Output the (X, Y) coordinate of the center of the cell containing the given text.  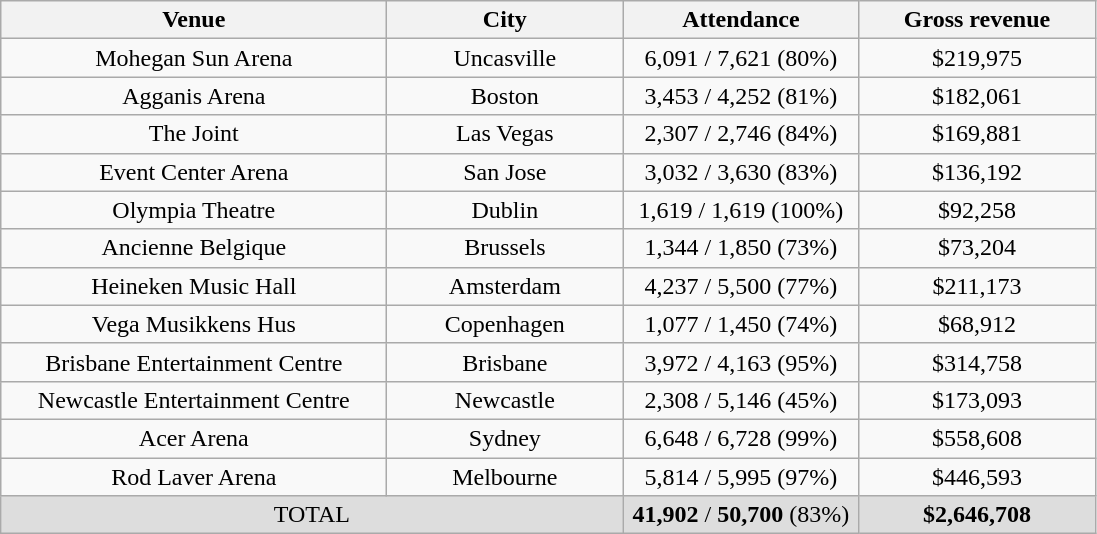
$68,912 (977, 324)
Las Vegas (505, 134)
Amsterdam (505, 286)
$211,173 (977, 286)
$219,975 (977, 58)
4,237 / 5,500 (77%) (741, 286)
Event Center Arena (194, 172)
1,344 / 1,850 (73%) (741, 248)
1,619 / 1,619 (100%) (741, 210)
TOTAL (312, 515)
$2,646,708 (977, 515)
Rod Laver Arena (194, 477)
Gross revenue (977, 20)
1,077 / 1,450 (74%) (741, 324)
3,032 / 3,630 (83%) (741, 172)
Melbourne (505, 477)
Agganis Arena (194, 96)
Brisbane Entertainment Centre (194, 362)
$314,758 (977, 362)
41,902 / 50,700 (83%) (741, 515)
3,972 / 4,163 (95%) (741, 362)
2,308 / 5,146 (45%) (741, 400)
6,648 / 6,728 (99%) (741, 438)
Newcastle (505, 400)
$169,881 (977, 134)
Boston (505, 96)
San Jose (505, 172)
$173,093 (977, 400)
Venue (194, 20)
5,814 / 5,995 (97%) (741, 477)
$558,608 (977, 438)
Olympia Theatre (194, 210)
Acer Arena (194, 438)
3,453 / 4,252 (81%) (741, 96)
Sydney (505, 438)
$446,593 (977, 477)
2,307 / 2,746 (84%) (741, 134)
Vega Musikkens Hus (194, 324)
$92,258 (977, 210)
Mohegan Sun Arena (194, 58)
Heineken Music Hall (194, 286)
6,091 / 7,621 (80%) (741, 58)
$136,192 (977, 172)
The Joint (194, 134)
Uncasville (505, 58)
$73,204 (977, 248)
Ancienne Belgique (194, 248)
Attendance (741, 20)
$182,061 (977, 96)
Dublin (505, 210)
Brisbane (505, 362)
Copenhagen (505, 324)
City (505, 20)
Brussels (505, 248)
Newcastle Entertainment Centre (194, 400)
